For the text-containing cell, return its midpoint in (x, y) coordinate format. 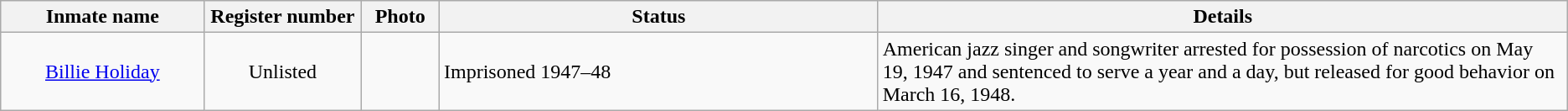
Unlisted (283, 71)
Imprisoned 1947–48 (658, 71)
Details (1223, 17)
Photo (400, 17)
Inmate name (102, 17)
Billie Holiday (102, 71)
Status (658, 17)
Register number (283, 17)
